Search for the cell housing the specified text and yield its [X, Y] center coordinate. 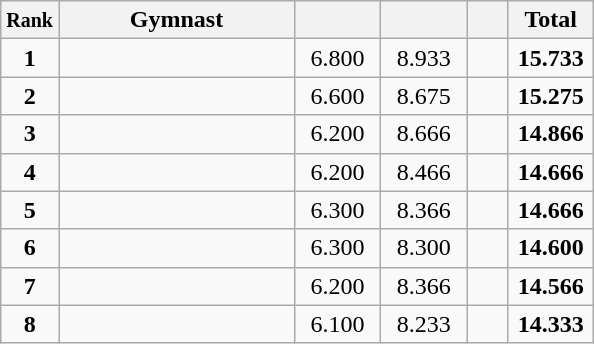
14.333 [551, 324]
2 [30, 96]
8.466 [424, 172]
6.100 [338, 324]
8.675 [424, 96]
15.733 [551, 58]
15.275 [551, 96]
8 [30, 324]
8.233 [424, 324]
8.666 [424, 134]
5 [30, 210]
6 [30, 248]
6.800 [338, 58]
4 [30, 172]
6.600 [338, 96]
Gymnast [176, 20]
14.566 [551, 286]
1 [30, 58]
8.933 [424, 58]
8.300 [424, 248]
14.866 [551, 134]
14.600 [551, 248]
3 [30, 134]
7 [30, 286]
Total [551, 20]
Rank [30, 20]
